For the text-containing cell, return its midpoint in (x, y) coordinate format. 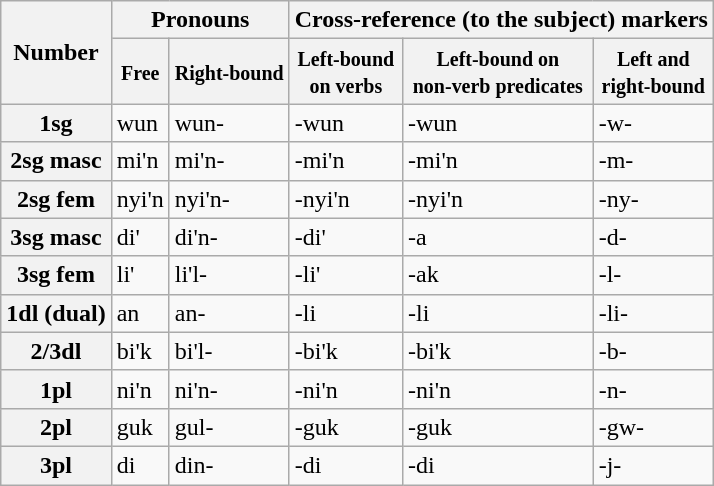
-b- (653, 351)
din- (229, 465)
wun (140, 123)
-gw- (653, 427)
guk (140, 427)
2sg fem (56, 199)
gul- (229, 427)
1dl (dual) (56, 313)
3sg fem (56, 275)
2sg masc (56, 161)
bi'l- (229, 351)
Right-bound (229, 72)
li'l- (229, 275)
an (140, 313)
2pl (56, 427)
3pl (56, 465)
ni'n- (229, 389)
-j- (653, 465)
di'n- (229, 237)
wun- (229, 123)
-ny- (653, 199)
bi'k (140, 351)
-n- (653, 389)
nyi'n (140, 199)
di (140, 465)
an- (229, 313)
Cross-reference (to the subject) markers (501, 20)
-d- (653, 237)
-m- (653, 161)
Left andright-bound (653, 72)
mi'n (140, 161)
Left-bound onnon-verb predicates (498, 72)
-di' (346, 237)
mi'n- (229, 161)
-l- (653, 275)
Number (56, 52)
Pronouns (200, 20)
Free (140, 72)
3sg masc (56, 237)
-ak (498, 275)
2/3dl (56, 351)
ni'n (140, 389)
-li' (346, 275)
Left-boundon verbs (346, 72)
-w- (653, 123)
li' (140, 275)
-a (498, 237)
nyi'n- (229, 199)
-li- (653, 313)
di' (140, 237)
1sg (56, 123)
1pl (56, 389)
